Output the [x, y] coordinate of the center of the cell containing the given text.  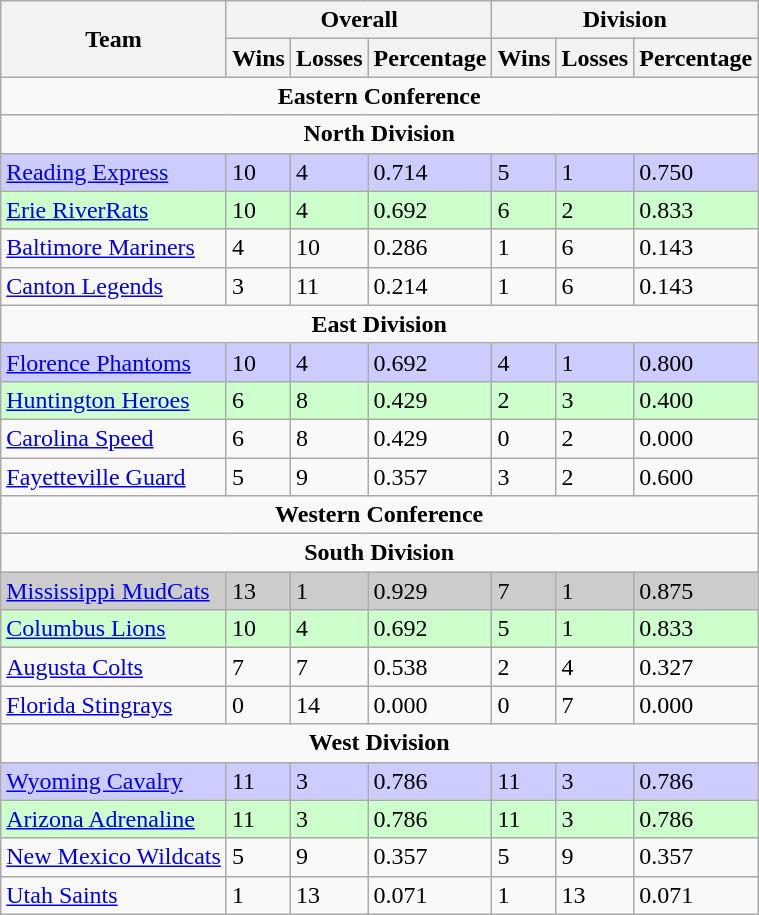
Florida Stingrays [114, 705]
Erie RiverRats [114, 210]
0.600 [696, 477]
Western Conference [380, 515]
Huntington Heroes [114, 400]
Division [625, 20]
14 [329, 705]
0.875 [696, 591]
Canton Legends [114, 286]
Mississippi MudCats [114, 591]
0.714 [430, 172]
Team [114, 39]
East Division [380, 324]
0.214 [430, 286]
0.750 [696, 172]
Reading Express [114, 172]
Fayetteville Guard [114, 477]
Wyoming Cavalry [114, 781]
Eastern Conference [380, 96]
Baltimore Mariners [114, 248]
Arizona Adrenaline [114, 819]
Carolina Speed [114, 438]
New Mexico Wildcats [114, 857]
0.327 [696, 667]
Florence Phantoms [114, 362]
0.538 [430, 667]
Augusta Colts [114, 667]
Columbus Lions [114, 629]
0.286 [430, 248]
Overall [359, 20]
0.400 [696, 400]
0.800 [696, 362]
South Division [380, 553]
West Division [380, 743]
North Division [380, 134]
0.929 [430, 591]
Utah Saints [114, 895]
